Identify which cell holds the provided text, then report its (x, y) central coordinate. 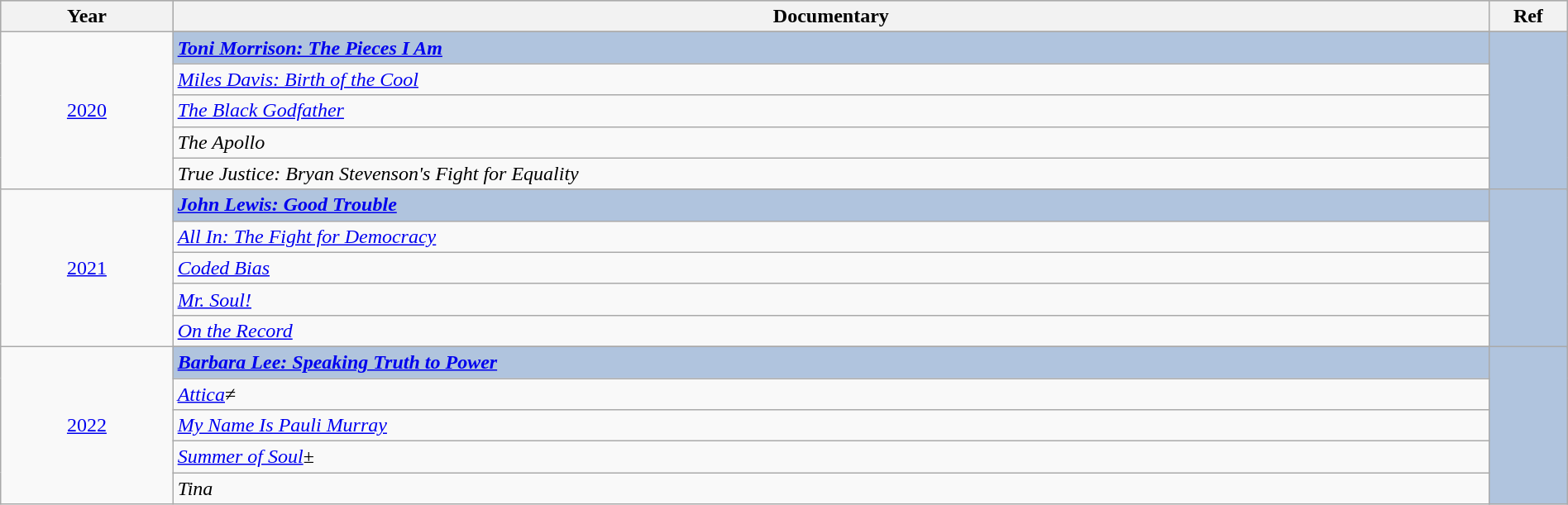
2022 (87, 425)
My Name Is Pauli Murray (830, 426)
John Lewis: Good Trouble (830, 205)
Summer of Soul± (830, 457)
True Justice: Bryan Stevenson's Fight for Equality (830, 174)
Documentary (830, 17)
Year (87, 17)
Attica≠ (830, 394)
Ref (1528, 17)
2021 (87, 268)
Miles Davis: Birth of the Cool (830, 79)
On the Record (830, 331)
Mr. Soul! (830, 299)
Toni Morrison: The Pieces I Am (830, 48)
Tina (830, 488)
The Apollo (830, 142)
The Black Godfather (830, 111)
Coded Bias (830, 268)
2020 (87, 111)
All In: The Fight for Democracy (830, 236)
Barbara Lee: Speaking Truth to Power (830, 362)
